Provide the [X, Y] coordinate of the cell's center where the given text is located.  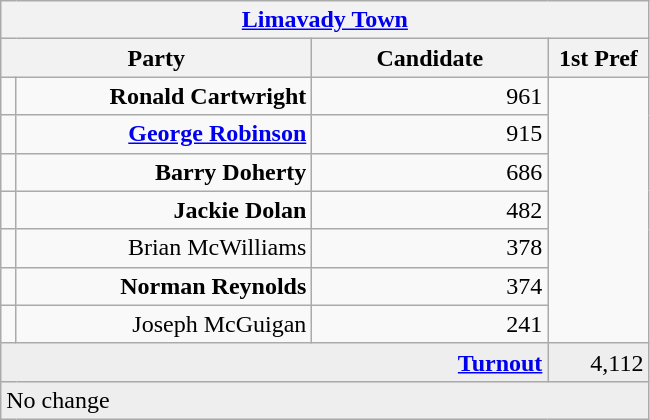
Barry Doherty [164, 172]
Norman Reynolds [164, 286]
Jackie Dolan [164, 210]
Joseph McGuigan [164, 324]
241 [430, 324]
Brian McWilliams [164, 248]
No change [325, 400]
George Robinson [164, 134]
374 [430, 286]
Limavady Town [325, 20]
915 [430, 134]
482 [430, 210]
4,112 [598, 362]
686 [430, 172]
1st Pref [598, 58]
Party [156, 58]
Ronald Cartwright [164, 96]
Turnout [274, 362]
378 [430, 248]
961 [430, 96]
Candidate [430, 58]
